Extract the [X, Y] coordinate from the center of the cell holding the provided text.  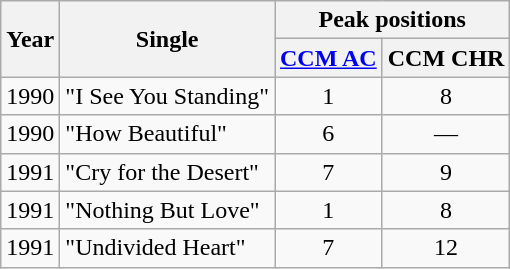
CCM AC [328, 58]
9 [446, 172]
Year [30, 39]
"I See You Standing" [168, 96]
6 [328, 134]
"How Beautiful" [168, 134]
"Undivided Heart" [168, 248]
12 [446, 248]
CCM CHR [446, 58]
Peak positions [392, 20]
— [446, 134]
"Nothing But Love" [168, 210]
"Cry for the Desert" [168, 172]
Single [168, 39]
